Provide the (X, Y) coordinate of the cell's center where the given text is located.  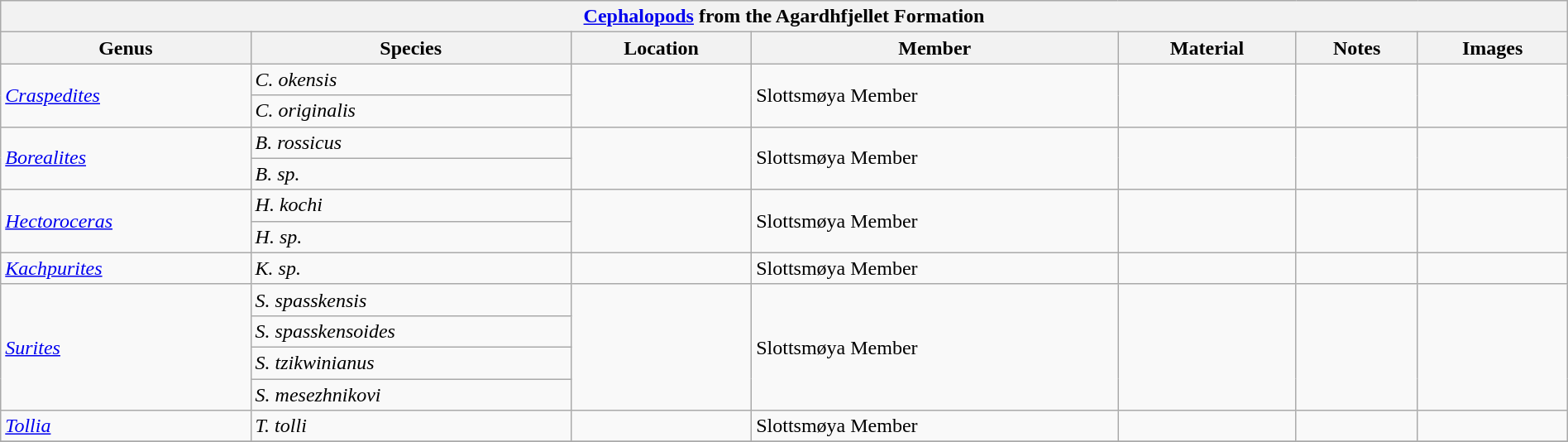
T. tolli (410, 426)
Member (935, 48)
B. sp. (410, 174)
Surites (126, 347)
Craspedites (126, 95)
B. rossicus (410, 142)
Species (410, 48)
Tollia (126, 426)
C. okensis (410, 79)
Location (661, 48)
H. sp. (410, 237)
Kachpurites (126, 268)
K. sp. (410, 268)
H. kochi (410, 205)
Notes (1356, 48)
Genus (126, 48)
Borealites (126, 158)
S. spasskensoides (410, 331)
Cephalopods from the Agardhfjellet Formation (784, 17)
Material (1207, 48)
S. mesezhnikovi (410, 395)
Images (1492, 48)
Hectoroceras (126, 221)
C. originalis (410, 111)
S. tzikwinianus (410, 363)
S. spasskensis (410, 300)
